Capture the cell that displays the provided text and extract its (x, y) central coordinate. 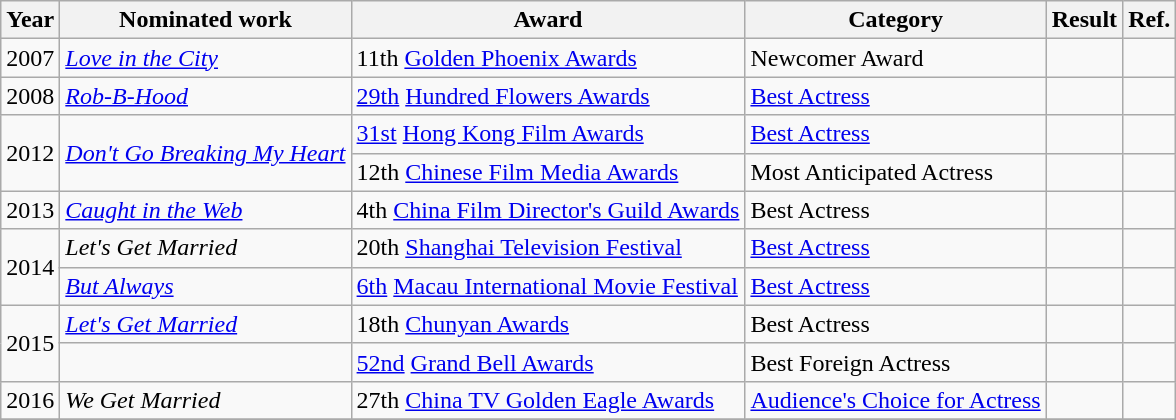
52nd Grand Bell Awards (548, 362)
11th Golden Phoenix Awards (548, 58)
Category (896, 20)
Year (30, 20)
18th Chunyan Awards (548, 324)
Caught in the Web (206, 210)
4th China Film Director's Guild Awards (548, 210)
20th Shanghai Television Festival (548, 248)
We Get Married (206, 400)
2012 (30, 153)
29th Hundred Flowers Awards (548, 96)
Audience's Choice for Actress (896, 400)
Don't Go Breaking My Heart (206, 153)
2008 (30, 96)
27th China TV Golden Eagle Awards (548, 400)
2007 (30, 58)
2016 (30, 400)
Rob-B-Hood (206, 96)
Best Foreign Actress (896, 362)
6th Macau International Movie Festival (548, 286)
31st Hong Kong Film Awards (548, 134)
Nominated work (206, 20)
Most Anticipated Actress (896, 172)
2014 (30, 267)
Award (548, 20)
But Always (206, 286)
2015 (30, 343)
2013 (30, 210)
12th Chinese Film Media Awards (548, 172)
Love in the City (206, 58)
Newcomer Award (896, 58)
Result (1084, 20)
Ref. (1150, 20)
